Extract the [X, Y] coordinate from the center of the cell holding the provided text.  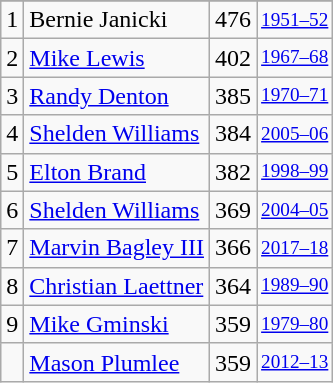
2004–05 [295, 210]
8 [12, 286]
2 [12, 58]
2012–13 [295, 362]
3 [12, 96]
385 [232, 96]
Mike Gminski [117, 324]
6 [12, 210]
384 [232, 134]
1951–52 [295, 20]
366 [232, 248]
Randy Denton [117, 96]
1989–90 [295, 286]
Bernie Janicki [117, 20]
Elton Brand [117, 172]
2005–06 [295, 134]
1970–71 [295, 96]
Marvin Bagley III [117, 248]
1979–80 [295, 324]
1967–68 [295, 58]
9 [12, 324]
4 [12, 134]
Mason Plumlee [117, 362]
2017–18 [295, 248]
476 [232, 20]
Mike Lewis [117, 58]
402 [232, 58]
5 [12, 172]
364 [232, 286]
1998–99 [295, 172]
1 [12, 20]
7 [12, 248]
369 [232, 210]
Christian Laettner [117, 286]
382 [232, 172]
